Find where the given text appears and provide that cell's center as [X, Y] coordinate. 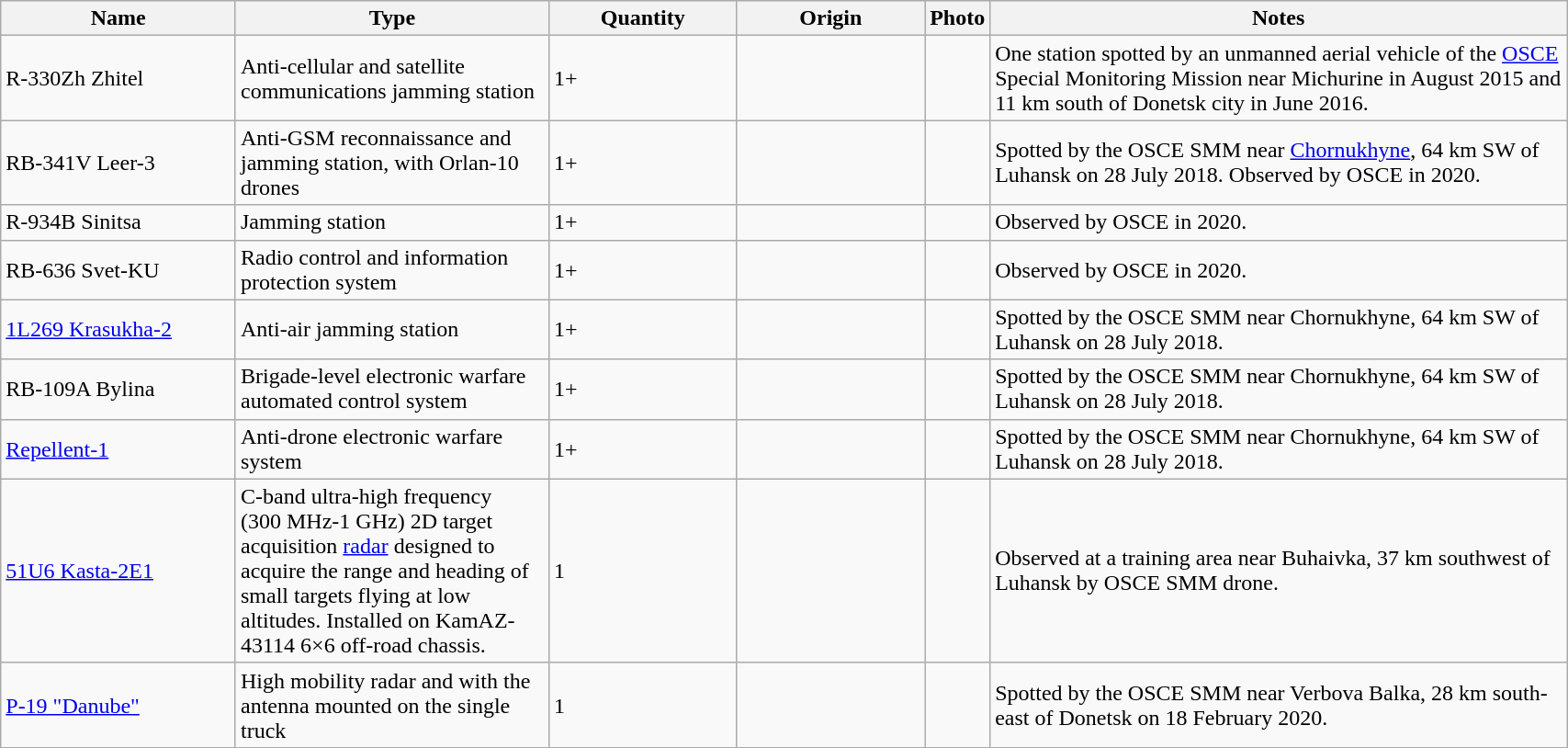
Name [118, 18]
Spotted by the OSCE SMM near Chornukhyne, 64 km SW of Luhansk on 28 July 2018. Observed by OSCE in 2020. [1279, 163]
Anti-cellular and satellite communications jamming station [391, 78]
Origin [830, 18]
Photo [957, 18]
Radio control and information protection system [391, 270]
Brigade-level electronic warfare automated control system [391, 390]
Anti-drone electronic warfare system [391, 448]
Type [391, 18]
Jamming station [391, 222]
Spotted by the OSCE SMM near Verbova Balka, 28 km south-east of Donetsk on 18 February 2020. [1279, 705]
High mobility radar and with the antenna mounted on the single truck [391, 705]
RB-341V Leer-3 [118, 163]
R-934B Sinitsa [118, 222]
P-19 "Danube" [118, 705]
RB-109A Bylina [118, 390]
Observed at a training area near Buhaivka, 37 km southwest of Luhansk by OSCE SMM drone. [1279, 571]
RB-636 Svet-KU [118, 270]
Notes [1279, 18]
Anti-air jamming station [391, 329]
Quantity [643, 18]
1L269 Krasukha-2 [118, 329]
Repellent-1 [118, 448]
R-330Zh Zhitel [118, 78]
51U6 Kasta-2E1 [118, 571]
Anti-GSM reconnaissance and jamming station, with Orlan-10 drones [391, 163]
